Return the (x, y) coordinate for the center point of the cell that contains the specified text.  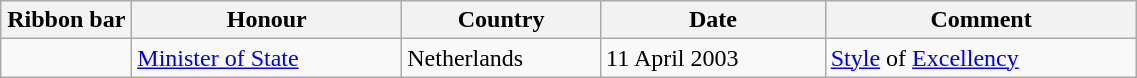
Comment (981, 20)
Country (502, 20)
Honour (267, 20)
Style of Excellency (981, 58)
Minister of State (267, 58)
Ribbon bar (66, 20)
11 April 2003 (714, 58)
Date (714, 20)
Netherlands (502, 58)
